Capture the cell that displays the provided text and extract its (X, Y) central coordinate. 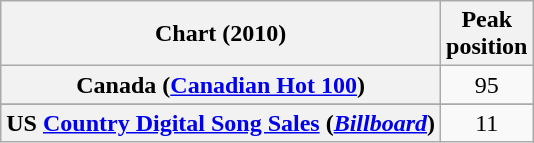
US Country Digital Song Sales (Billboard) (221, 123)
95 (487, 85)
Canada (Canadian Hot 100) (221, 85)
Peakposition (487, 34)
11 (487, 123)
Chart (2010) (221, 34)
